Capture the cell that displays the provided text and extract its (x, y) central coordinate. 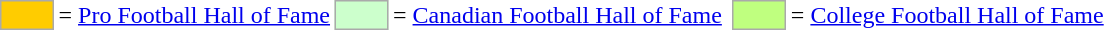
= Pro Football Hall of Fame (194, 15)
= Canadian Football Hall of Fame (558, 15)
